Determine the [X, Y] coordinate at the center of the cell enclosing the given text.  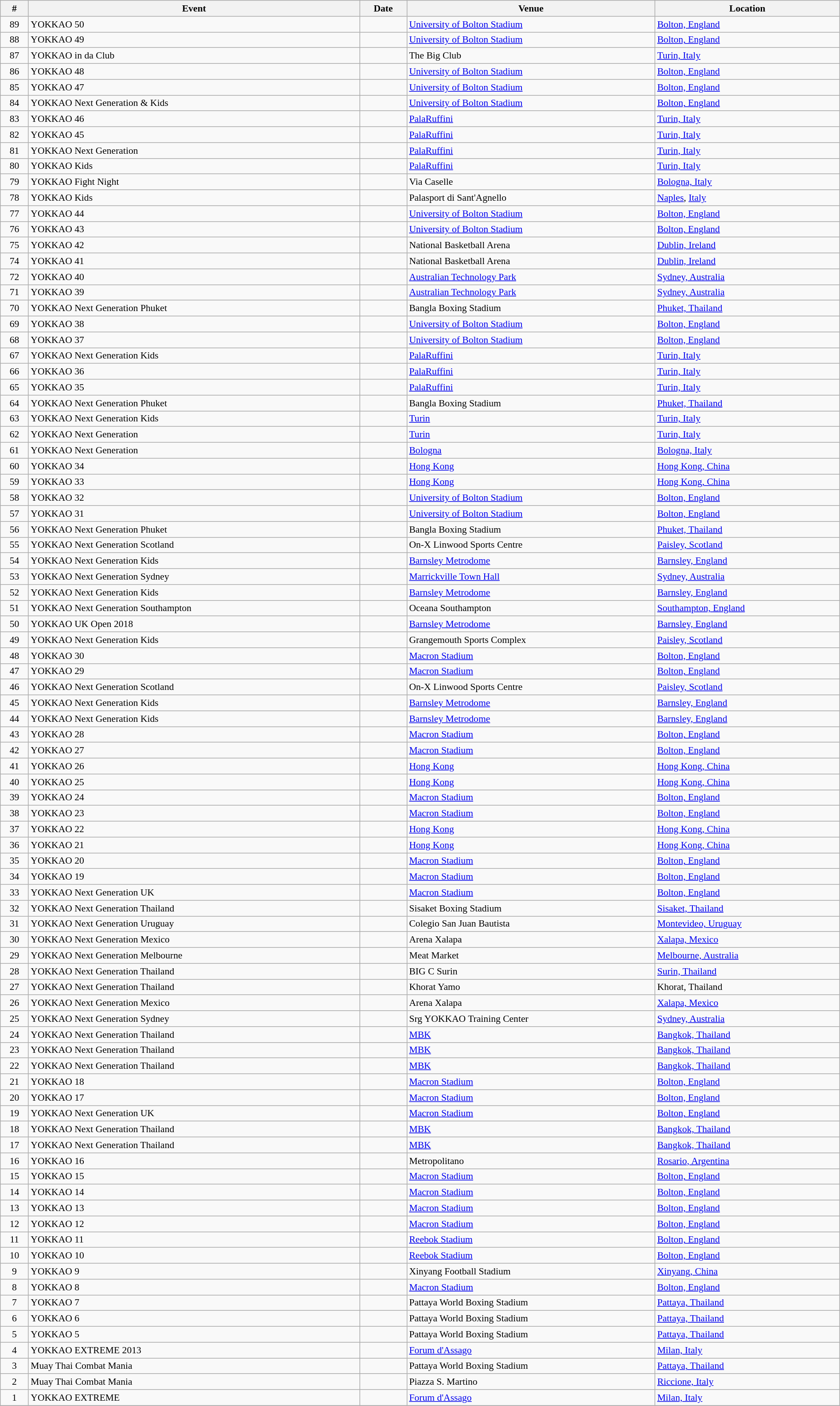
YOKKAO 49 [194, 40]
31 [15, 924]
28 [15, 971]
72 [15, 277]
YOKKAO 32 [194, 498]
81 [15, 151]
42 [15, 751]
41 [15, 766]
YOKKAO 21 [194, 845]
Palasport di Sant'Agnello [531, 198]
Colegio San Juan Bautista [531, 924]
32 [15, 908]
YOKKAO 44 [194, 214]
YOKKAO UK Open 2018 [194, 624]
51 [15, 608]
17 [15, 1145]
34 [15, 877]
80 [15, 166]
# [15, 8]
YOKKAO 6 [194, 1319]
65 [15, 387]
1 [15, 1398]
13 [15, 1208]
YOKKAO Fight Night [194, 182]
74 [15, 261]
33 [15, 892]
Meat Market [531, 956]
YOKKAO 37 [194, 340]
71 [15, 292]
Surin, Thailand [747, 971]
78 [15, 198]
52 [15, 592]
75 [15, 245]
19 [15, 1114]
24 [15, 1035]
57 [15, 514]
YOKKAO Next Generation Southampton [194, 608]
47 [15, 671]
YOKKAO 28 [194, 735]
67 [15, 356]
YOKKAO 29 [194, 671]
YOKKAO 35 [194, 387]
Rosario, Argentina [747, 1161]
YOKKAO 20 [194, 861]
69 [15, 324]
8 [15, 1287]
Date [384, 8]
27 [15, 987]
Metropolitano [531, 1161]
Khorat Yamo [531, 987]
YOKKAO 39 [194, 292]
YOKKAO 31 [194, 514]
85 [15, 87]
53 [15, 577]
YOKKAO 10 [194, 1256]
YOKKAO 22 [194, 830]
59 [15, 482]
84 [15, 103]
48 [15, 656]
YOKKAO 15 [194, 1176]
YOKKAO 18 [194, 1082]
YOKKAO 7 [194, 1303]
Naples, Italy [747, 198]
45 [15, 703]
23 [15, 1050]
Xinyang Football Stadium [531, 1271]
60 [15, 466]
87 [15, 56]
79 [15, 182]
6 [15, 1319]
YOKKAO 16 [194, 1161]
YOKKAO 12 [194, 1224]
YOKKAO 30 [194, 656]
YOKKAO 45 [194, 135]
YOKKAO 26 [194, 766]
38 [15, 814]
61 [15, 451]
YOKKAO EXTREME 2013 [194, 1350]
44 [15, 719]
62 [15, 435]
Southampton, England [747, 608]
2 [15, 1382]
66 [15, 372]
YOKKAO 14 [194, 1192]
YOKKAO 38 [194, 324]
YOKKAO 40 [194, 277]
89 [15, 24]
Oceana Southampton [531, 608]
40 [15, 782]
Sisaket, Thailand [747, 908]
YOKKAO 46 [194, 119]
35 [15, 861]
82 [15, 135]
12 [15, 1224]
Piazza S. Martino [531, 1382]
Via Caselle [531, 182]
49 [15, 640]
YOKKAO 36 [194, 372]
YOKKAO Next Generation & Kids [194, 103]
BIG C Surin [531, 971]
Montevideo, Uruguay [747, 924]
Marrickville Town Hall [531, 577]
Bologna [531, 451]
30 [15, 940]
9 [15, 1271]
YOKKAO in da Club [194, 56]
26 [15, 1003]
YOKKAO 13 [194, 1208]
54 [15, 561]
YOKKAO 17 [194, 1098]
Riccione, Italy [747, 1382]
10 [15, 1256]
39 [15, 798]
77 [15, 214]
56 [15, 530]
70 [15, 308]
YOKKAO 41 [194, 261]
YOKKAO 24 [194, 798]
YOKKAO 43 [194, 230]
7 [15, 1303]
YOKKAO 34 [194, 466]
Xinyang, China [747, 1271]
29 [15, 956]
YOKKAO 50 [194, 24]
Sisaket Boxing Stadium [531, 908]
Khorat, Thailand [747, 987]
Melbourne, Australia [747, 956]
YOKKAO 33 [194, 482]
3 [15, 1366]
Venue [531, 8]
YOKKAO 42 [194, 245]
YOKKAO Next Generation Uruguay [194, 924]
88 [15, 40]
YOKKAO 47 [194, 87]
58 [15, 498]
14 [15, 1192]
43 [15, 735]
YOKKAO 8 [194, 1287]
YOKKAO 23 [194, 814]
55 [15, 545]
15 [15, 1176]
5 [15, 1335]
20 [15, 1098]
36 [15, 845]
50 [15, 624]
Location [747, 8]
YOKKAO EXTREME [194, 1398]
YOKKAO 27 [194, 751]
YOKKAO 25 [194, 782]
Grangemouth Sports Complex [531, 640]
11 [15, 1240]
Event [194, 8]
Srg YOKKAO Training Center [531, 1019]
64 [15, 403]
63 [15, 419]
22 [15, 1066]
37 [15, 830]
86 [15, 72]
YOKKAO 48 [194, 72]
21 [15, 1082]
YOKKAO 9 [194, 1271]
YOKKAO 19 [194, 877]
YOKKAO 5 [194, 1335]
25 [15, 1019]
76 [15, 230]
YOKKAO Next Generation Melbourne [194, 956]
4 [15, 1350]
The Big Club [531, 56]
46 [15, 687]
18 [15, 1129]
83 [15, 119]
YOKKAO 11 [194, 1240]
68 [15, 340]
16 [15, 1161]
